Extract the [X, Y] coordinate from the center of the cell holding the provided text.  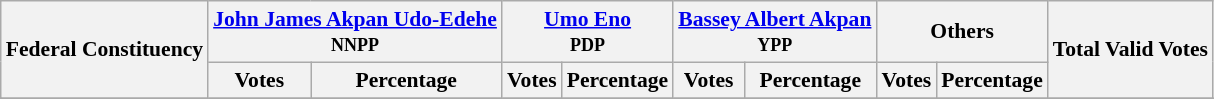
Total Valid Votes [1130, 50]
John James Akpan Udo-EdeheNNPP [355, 32]
Bassey Albert AkpanYPP [774, 32]
Others [962, 32]
Umo EnoPDP [588, 32]
Federal Constituency [104, 50]
